Pinpoint the cell where the given text exists, returning its (X, Y) midpoint coordinate. 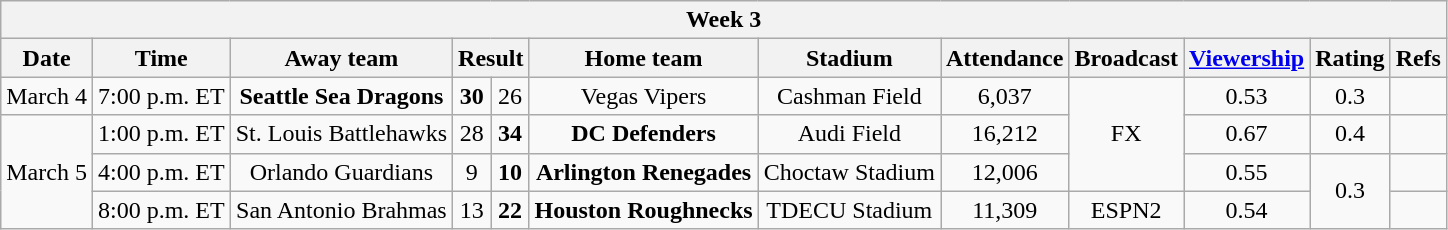
San Antonio Brahmas (341, 210)
8:00 p.m. ET (161, 210)
0.53 (1247, 96)
12,006 (1004, 172)
TDECU Stadium (849, 210)
Viewership (1247, 58)
Arlington Renegades (644, 172)
Seattle Sea Dragons (341, 96)
16,212 (1004, 134)
0.54 (1247, 210)
Time (161, 58)
4:00 p.m. ET (161, 172)
Date (47, 58)
7:00 p.m. ET (161, 96)
26 (510, 96)
Result (491, 58)
Orlando Guardians (341, 172)
11,309 (1004, 210)
Attendance (1004, 58)
0.67 (1247, 134)
1:00 p.m. ET (161, 134)
30 (472, 96)
9 (472, 172)
0.4 (1350, 134)
Week 3 (724, 20)
34 (510, 134)
St. Louis Battlehawks (341, 134)
DC Defenders (644, 134)
March 5 (47, 172)
6,037 (1004, 96)
13 (472, 210)
28 (472, 134)
22 (510, 210)
Cashman Field (849, 96)
FX (1126, 134)
Audi Field (849, 134)
Houston Roughnecks (644, 210)
Stadium (849, 58)
10 (510, 172)
0.55 (1247, 172)
Choctaw Stadium (849, 172)
Vegas Vipers (644, 96)
Home team (644, 58)
Rating (1350, 58)
Broadcast (1126, 58)
Refs (1418, 58)
Away team (341, 58)
March 4 (47, 96)
ESPN2 (1126, 210)
